Scan for the cell matching the given text and deliver its [x, y] coordinate at center. 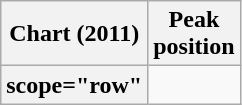
Peakposition [194, 34]
scope="row" [74, 85]
Chart (2011) [74, 34]
